Return the [X, Y] coordinate for the center point of the cell that contains the specified text.  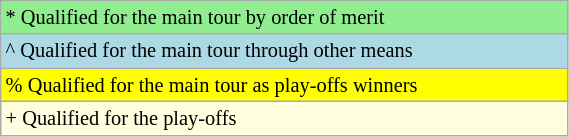
+ Qualified for the play-offs [284, 118]
% Qualified for the main tour as play-offs winners [284, 85]
* Qualified for the main tour by order of merit [284, 17]
^ Qualified for the main tour through other means [284, 51]
